Output the [X, Y] coordinate of the center of the cell containing the given text.  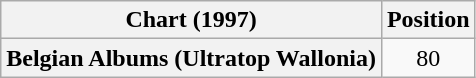
Chart (1997) [192, 20]
80 [428, 58]
Belgian Albums (Ultratop Wallonia) [192, 58]
Position [428, 20]
